Capture the cell that displays the provided text and extract its (x, y) central coordinate. 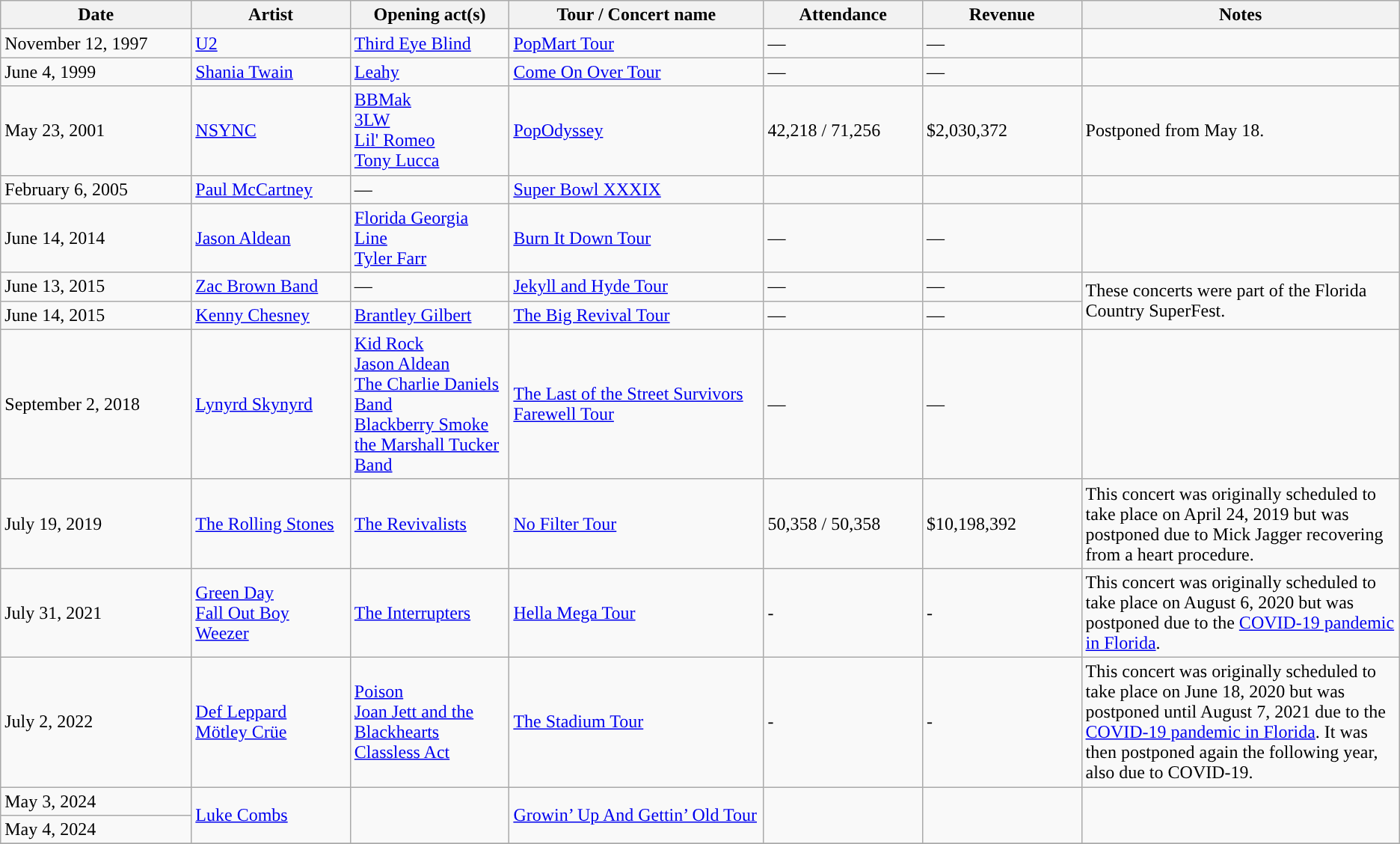
Green DayFall Out BoyWeezer (271, 612)
Brantley Gilbert (429, 315)
June 14, 2014 (96, 238)
Leahy (429, 72)
Hella Mega Tour (636, 612)
Florida Georgia LineTyler Farr (429, 238)
The Big Revival Tour (636, 315)
Def LeppardMötley Crüe (271, 721)
May 3, 2024 (96, 801)
Luke Combs (271, 816)
No Filter Tour (636, 524)
Tour / Concert name (636, 15)
Postponed from May 18. (1240, 130)
May 4, 2024 (96, 830)
This concert was originally scheduled to take place on April 24, 2019 but was postponed due to Mick Jagger recovering from a heart procedure. (1240, 524)
PoisonJoan Jett and the BlackheartsClassless Act (429, 721)
Kenny Chesney (271, 315)
Paul McCartney (271, 189)
Lynyrd Skynyrd (271, 404)
Notes (1240, 15)
Come On Over Tour (636, 72)
NSYNC (271, 130)
50,358 / 50,358 (844, 524)
May 23, 2001 (96, 130)
$10,198,392 (1002, 524)
PopMart Tour (636, 43)
February 6, 2005 (96, 189)
July 19, 2019 (96, 524)
The Last of the Street Survivors Farewell Tour (636, 404)
Attendance (844, 15)
The Rolling Stones (271, 524)
42,218 / 71,256 (844, 130)
Revenue (1002, 15)
Zac Brown Band (271, 287)
Burn It Down Tour (636, 238)
Jekyll and Hyde Tour (636, 287)
Growin’ Up And Gettin’ Old Tour (636, 816)
The Stadium Tour (636, 721)
July 31, 2021 (96, 612)
The Revivalists (429, 524)
Shania Twain (271, 72)
Jason Aldean (271, 238)
Kid RockJason AldeanThe Charlie Daniels BandBlackberry Smokethe Marshall Tucker Band (429, 404)
June 4, 1999 (96, 72)
U2 (271, 43)
July 2, 2022 (96, 721)
September 2, 2018 (96, 404)
This concert was originally scheduled to take place on August 6, 2020 but was postponed due to the COVID-19 pandemic in Florida. (1240, 612)
Super Bowl XXXIX (636, 189)
$2,030,372 (1002, 130)
November 12, 1997 (96, 43)
June 14, 2015 (96, 315)
The Interrupters (429, 612)
PopOdyssey (636, 130)
These concerts were part of the Florida Country SuperFest. (1240, 301)
Third Eye Blind (429, 43)
Date (96, 15)
BBMak3LWLil' RomeoTony Lucca (429, 130)
Opening act(s) (429, 15)
June 13, 2015 (96, 287)
Artist (271, 15)
